From the cell containing the given text, extract its center point as [X, Y] coordinate. 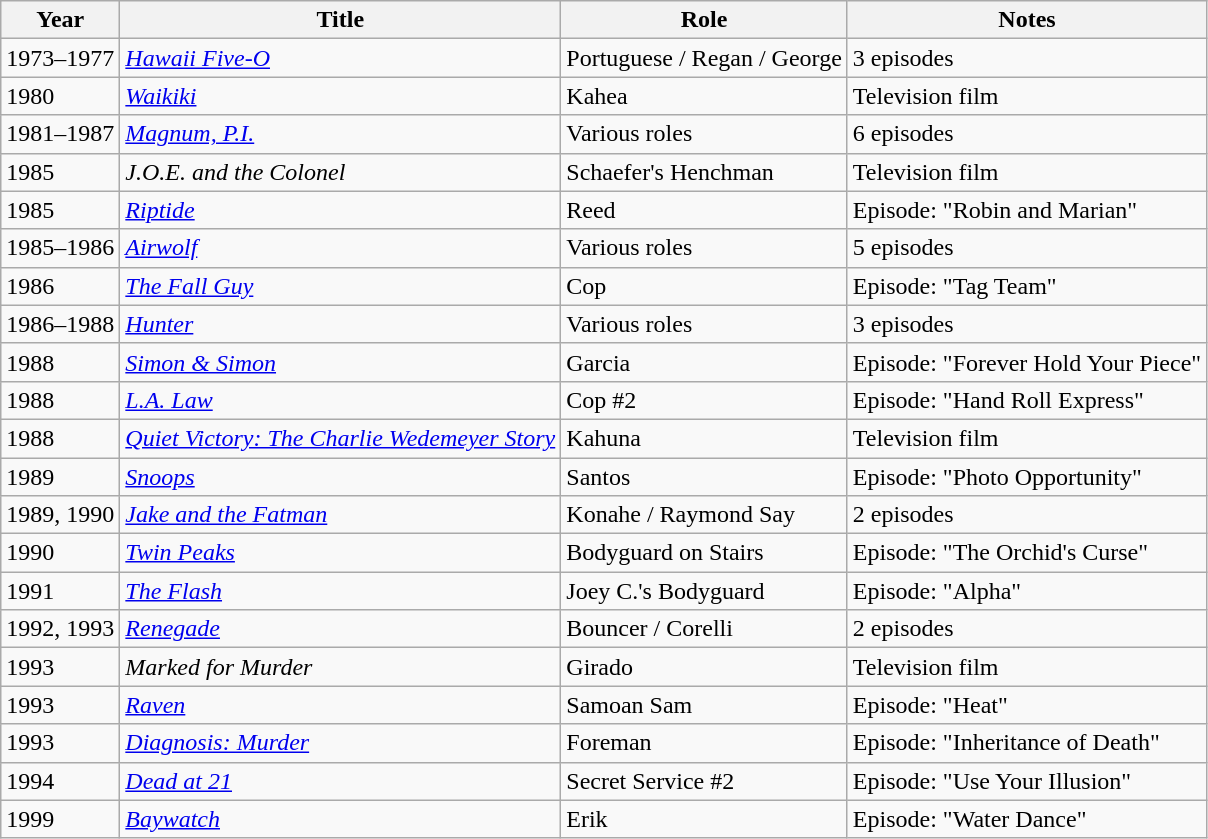
1999 [60, 819]
Kahuna [704, 438]
Episode: "Hand Roll Express" [1026, 400]
Secret Service #2 [704, 781]
Episode: "Use Your Illusion" [1026, 781]
1973–1977 [60, 58]
1985–1986 [60, 248]
Foreman [704, 743]
Marked for Murder [340, 667]
Twin Peaks [340, 553]
The Fall Guy [340, 286]
Reed [704, 210]
Cop [704, 286]
1994 [60, 781]
Samoan Sam [704, 705]
Joey C.'s Bodyguard [704, 591]
Diagnosis: Murder [340, 743]
Role [704, 20]
Cop #2 [704, 400]
Kahea [704, 96]
L.A. Law [340, 400]
J.O.E. and the Colonel [340, 172]
The Flash [340, 591]
1986–1988 [60, 324]
Bodyguard on Stairs [704, 553]
Erik [704, 819]
Waikiki [340, 96]
Santos [704, 477]
Notes [1026, 20]
Garcia [704, 362]
Riptide [340, 210]
Schaefer's Henchman [704, 172]
Title [340, 20]
Magnum, P.I. [340, 134]
Hawaii Five-O [340, 58]
1990 [60, 553]
1991 [60, 591]
Episode: "Photo Opportunity" [1026, 477]
Dead at 21 [340, 781]
Episode: "Alpha" [1026, 591]
Airwolf [340, 248]
Girado [704, 667]
Jake and the Fatman [340, 515]
Episode: "Robin and Marian" [1026, 210]
1989 [60, 477]
5 episodes [1026, 248]
Raven [340, 705]
Konahe / Raymond Say [704, 515]
Baywatch [340, 819]
Simon & Simon [340, 362]
Episode: "Forever Hold Your Piece" [1026, 362]
Hunter [340, 324]
Portuguese / Regan / George [704, 58]
Episode: "Inheritance of Death" [1026, 743]
6 episodes [1026, 134]
Episode: "The Orchid's Curse" [1026, 553]
Year [60, 20]
Quiet Victory: The Charlie Wedemeyer Story [340, 438]
Episode: "Heat" [1026, 705]
1980 [60, 96]
Bouncer / Corelli [704, 629]
1986 [60, 286]
1981–1987 [60, 134]
Episode: "Tag Team" [1026, 286]
1992, 1993 [60, 629]
Renegade [340, 629]
Snoops [340, 477]
Episode: "Water Dance" [1026, 819]
1989, 1990 [60, 515]
